Provide the [x, y] coordinate of the cell's center where the given text is located.  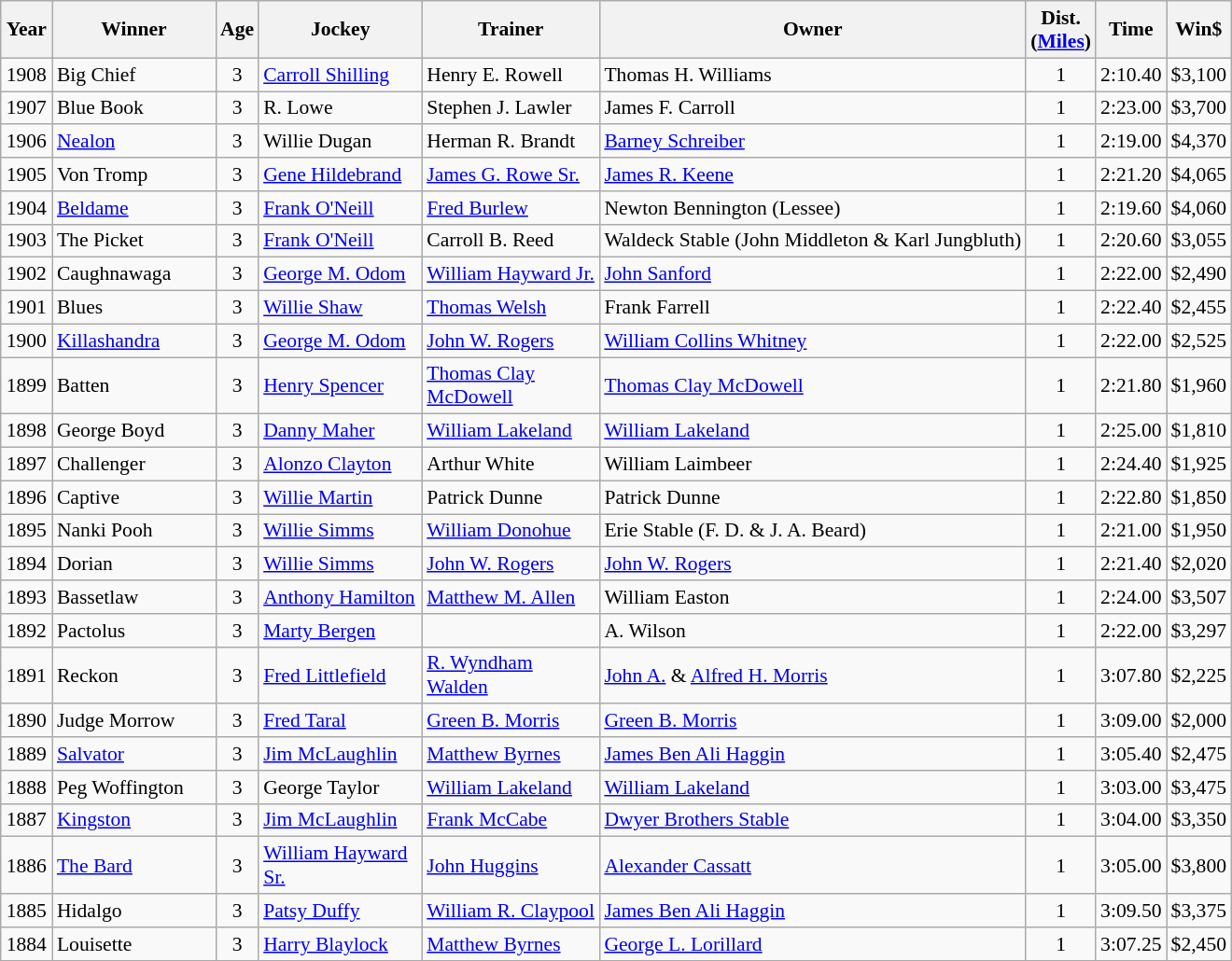
2:24.40 [1131, 465]
Von Tromp [134, 174]
$1,925 [1198, 465]
1887 [26, 820]
$3,475 [1198, 787]
Salvator [134, 754]
1898 [26, 431]
James F. Carroll [812, 108]
Frank McCabe [511, 820]
$1,960 [1198, 386]
$1,950 [1198, 531]
Frank Farrell [812, 308]
William Hayward Jr. [511, 274]
Harry Blaylock [340, 944]
Marty Bergen [340, 631]
$3,375 [1198, 911]
Willie Martin [340, 497]
$3,507 [1198, 597]
Nanki Pooh [134, 531]
1903 [26, 241]
James G. Rowe Sr. [511, 174]
1899 [26, 386]
1888 [26, 787]
Captive [134, 497]
Danny Maher [340, 431]
Matthew M. Allen [511, 597]
Peg Woffington [134, 787]
$3,055 [1198, 241]
1902 [26, 274]
1889 [26, 754]
$2,020 [1198, 564]
Newton Bennington (Lessee) [812, 208]
1908 [26, 75]
Year [26, 30]
Nealon [134, 142]
1901 [26, 308]
William Collins Whitney [812, 341]
Dorian [134, 564]
Challenger [134, 465]
3:07.80 [1131, 675]
Arthur White [511, 465]
$3,100 [1198, 75]
1891 [26, 675]
Kingston [134, 820]
Thomas Welsh [511, 308]
2:22.80 [1131, 497]
Erie Stable (F. D. & J. A. Beard) [812, 531]
John Huggins [511, 866]
Time [1131, 30]
1893 [26, 597]
Fred Burlew [511, 208]
Blue Book [134, 108]
$3,297 [1198, 631]
Fred Taral [340, 721]
3:07.25 [1131, 944]
$3,350 [1198, 820]
1906 [26, 142]
1886 [26, 866]
1884 [26, 944]
George Taylor [340, 787]
3:04.00 [1131, 820]
Stephen J. Lawler [511, 108]
$2,525 [1198, 341]
Batten [134, 386]
Caughnawaga [134, 274]
Anthony Hamilton [340, 597]
$2,475 [1198, 754]
$4,060 [1198, 208]
3:09.00 [1131, 721]
Pactolus [134, 631]
$4,065 [1198, 174]
1896 [26, 497]
1895 [26, 531]
2:23.00 [1131, 108]
Hidalgo [134, 911]
3:03.00 [1131, 787]
William Donohue [511, 531]
Judge Morrow [134, 721]
Jockey [340, 30]
The Bard [134, 866]
1897 [26, 465]
2:21.40 [1131, 564]
2:22.40 [1131, 308]
William R. Claypool [511, 911]
1907 [26, 108]
$1,810 [1198, 431]
George L. Lorillard [812, 944]
$3,700 [1198, 108]
George Boyd [134, 431]
1885 [26, 911]
2:10.40 [1131, 75]
Willie Dugan [340, 142]
3:09.50 [1131, 911]
The Picket [134, 241]
Bassetlaw [134, 597]
Carroll Shilling [340, 75]
3:05.40 [1131, 754]
R. Lowe [340, 108]
Willie Shaw [340, 308]
2:25.00 [1131, 431]
3:05.00 [1131, 866]
Big Chief [134, 75]
Win$ [1198, 30]
Dwyer Brothers Stable [812, 820]
Age [237, 30]
Dist. (Miles) [1060, 30]
Reckon [134, 675]
Louisette [134, 944]
$2,450 [1198, 944]
Killashandra [134, 341]
$2,225 [1198, 675]
1894 [26, 564]
James R. Keene [812, 174]
2:21.80 [1131, 386]
William Hayward Sr. [340, 866]
Henry E. Rowell [511, 75]
Owner [812, 30]
Patsy Duffy [340, 911]
William Laimbeer [812, 465]
2:19.60 [1131, 208]
Waldeck Stable (John Middleton & Karl Jungbluth) [812, 241]
Henry Spencer [340, 386]
Fred Littlefield [340, 675]
John A. & Alfred H. Morris [812, 675]
$4,370 [1198, 142]
2:20.60 [1131, 241]
Winner [134, 30]
Gene Hildebrand [340, 174]
Thomas H. Williams [812, 75]
John Sanford [812, 274]
Alexander Cassatt [812, 866]
$2,000 [1198, 721]
2:24.00 [1131, 597]
1904 [26, 208]
2:21.20 [1131, 174]
Barney Schreiber [812, 142]
Trainer [511, 30]
William Easton [812, 597]
1905 [26, 174]
$2,490 [1198, 274]
$2,455 [1198, 308]
R. Wyndham Walden [511, 675]
A. Wilson [812, 631]
1890 [26, 721]
Alonzo Clayton [340, 465]
1892 [26, 631]
$1,850 [1198, 497]
Blues [134, 308]
Beldame [134, 208]
1900 [26, 341]
2:21.00 [1131, 531]
$3,800 [1198, 866]
Herman R. Brandt [511, 142]
Carroll B. Reed [511, 241]
2:19.00 [1131, 142]
